Provide the [X, Y] coordinate of the cell's center where the given text is located.  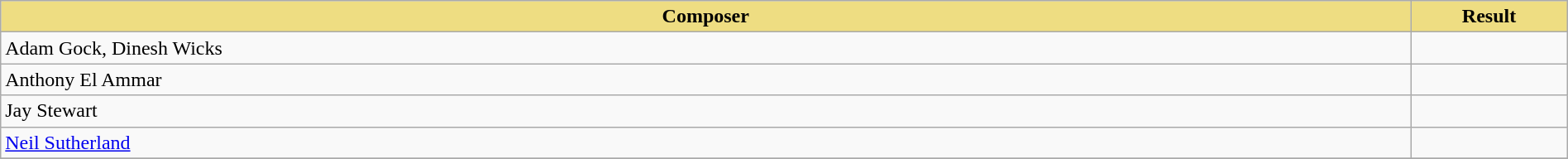
Neil Sutherland [706, 142]
Adam Gock, Dinesh Wicks [706, 48]
Result [1489, 17]
Composer [706, 17]
Jay Stewart [706, 111]
Anthony El Ammar [706, 79]
